Detect which cell encompasses the target text, then output its [X, Y] center coordinate. 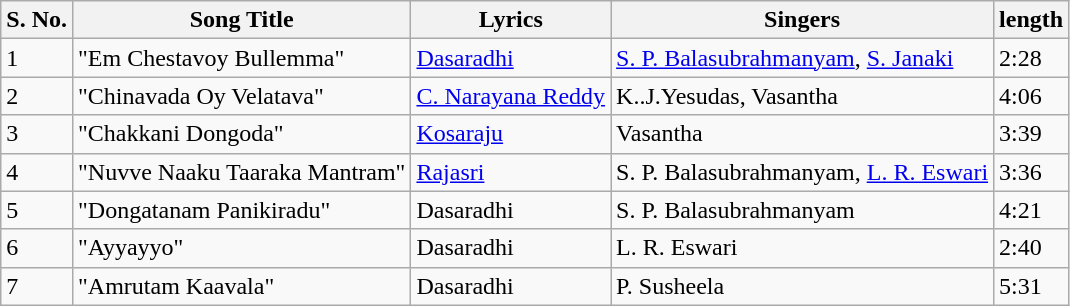
P. Susheela [802, 286]
3 [37, 134]
Song Title [241, 20]
"Chinavada Oy Velatava" [241, 96]
S. P. Balasubrahmanyam, S. Janaki [802, 58]
2:28 [1032, 58]
4:21 [1032, 210]
3:36 [1032, 172]
Singers [802, 20]
C. Narayana Reddy [511, 96]
5:31 [1032, 286]
1 [37, 58]
"Nuvve Naaku Taaraka Mantram" [241, 172]
L. R. Eswari [802, 248]
4 [37, 172]
Kosaraju [511, 134]
S. P. Balasubrahmanyam, L. R. Eswari [802, 172]
"Dongatanam Panikiradu" [241, 210]
2 [37, 96]
7 [37, 286]
"Em Chestavoy Bullemma" [241, 58]
Rajasri [511, 172]
"Amrutam Kaavala" [241, 286]
S. No. [37, 20]
length [1032, 20]
Lyrics [511, 20]
S. P. Balasubrahmanyam [802, 210]
6 [37, 248]
Vasantha [802, 134]
2:40 [1032, 248]
K..J.Yesudas, Vasantha [802, 96]
3:39 [1032, 134]
4:06 [1032, 96]
"Chakkani Dongoda" [241, 134]
"Ayyayyo" [241, 248]
5 [37, 210]
